Determine the [X, Y] coordinate at the center of the cell enclosing the given text.  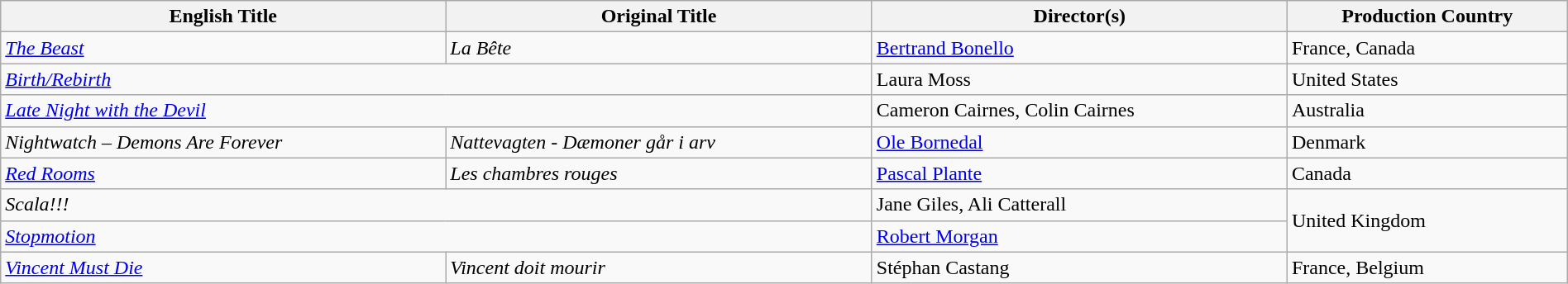
Original Title [659, 17]
Les chambres rouges [659, 173]
Birth/Rebirth [437, 79]
Scala!!! [437, 205]
France, Canada [1427, 48]
Laura Moss [1079, 79]
Cameron Cairnes, Colin Cairnes [1079, 111]
Late Night with the Devil [437, 111]
Vincent Must Die [223, 267]
Vincent doit mourir [659, 267]
United Kingdom [1427, 220]
Denmark [1427, 142]
France, Belgium [1427, 267]
Robert Morgan [1079, 236]
Production Country [1427, 17]
Australia [1427, 111]
Nightwatch – Demons Are Forever [223, 142]
Jane Giles, Ali Catterall [1079, 205]
Director(s) [1079, 17]
Red Rooms [223, 173]
Bertrand Bonello [1079, 48]
Canada [1427, 173]
Pascal Plante [1079, 173]
Stéphan Castang [1079, 267]
Stopmotion [437, 236]
English Title [223, 17]
Ole Bornedal [1079, 142]
The Beast [223, 48]
Nattevagten - Dæmoner går i arv [659, 142]
La Bête [659, 48]
United States [1427, 79]
